For the text-containing cell, return its midpoint in (X, Y) coordinate format. 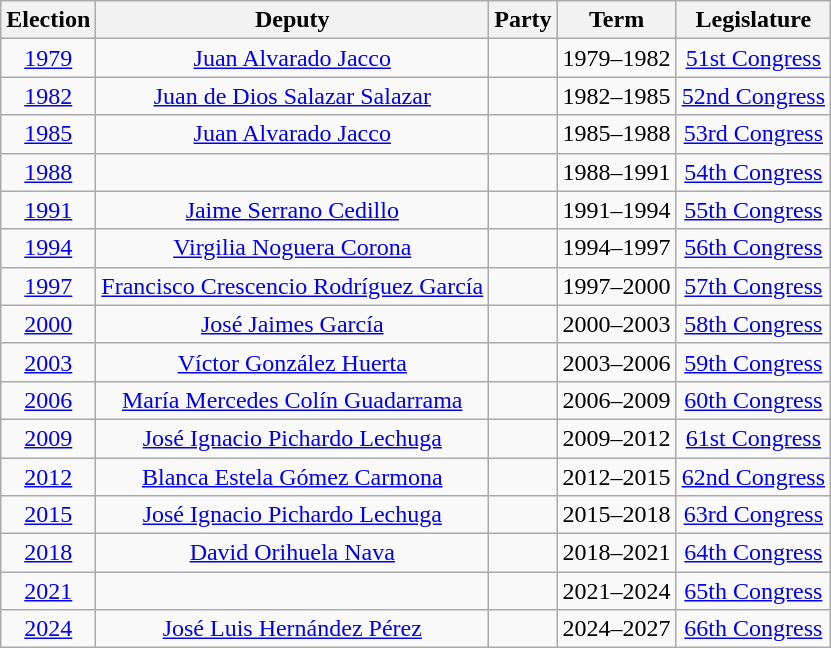
2024 (48, 629)
2024–2027 (616, 629)
65th Congress (753, 591)
2000 (48, 324)
2015 (48, 515)
58th Congress (753, 324)
2018 (48, 553)
Deputy (292, 20)
56th Congress (753, 248)
1985–1988 (616, 134)
51st Congress (753, 58)
60th Congress (753, 400)
1988–1991 (616, 172)
1982 (48, 96)
Víctor González Huerta (292, 362)
64th Congress (753, 553)
2006–2009 (616, 400)
63rd Congress (753, 515)
2003 (48, 362)
52nd Congress (753, 96)
María Mercedes Colín Guadarrama (292, 400)
Francisco Crescencio Rodríguez García (292, 286)
Party (523, 20)
1994–1997 (616, 248)
2018–2021 (616, 553)
1988 (48, 172)
1997 (48, 286)
1994 (48, 248)
59th Congress (753, 362)
2006 (48, 400)
2015–2018 (616, 515)
Jaime Serrano Cedillo (292, 210)
Term (616, 20)
1985 (48, 134)
2012 (48, 477)
66th Congress (753, 629)
55th Congress (753, 210)
1997–2000 (616, 286)
2021–2024 (616, 591)
2003–2006 (616, 362)
57th Congress (753, 286)
2009 (48, 438)
José Jaimes García (292, 324)
Election (48, 20)
1979 (48, 58)
Blanca Estela Gómez Carmona (292, 477)
Juan de Dios Salazar Salazar (292, 96)
54th Congress (753, 172)
2021 (48, 591)
José Luis Hernández Pérez (292, 629)
David Orihuela Nava (292, 553)
1979–1982 (616, 58)
1991–1994 (616, 210)
61st Congress (753, 438)
2000–2003 (616, 324)
2012–2015 (616, 477)
1982–1985 (616, 96)
53rd Congress (753, 134)
Virgilia Noguera Corona (292, 248)
Legislature (753, 20)
62nd Congress (753, 477)
1991 (48, 210)
2009–2012 (616, 438)
